Find where the given text appears and provide that cell's center as (X, Y) coordinate. 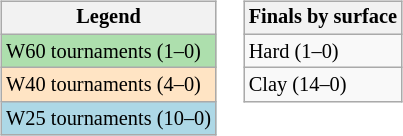
Hard (1–0) (323, 51)
W25 tournaments (10–0) (108, 119)
Clay (14–0) (323, 85)
W60 tournaments (1–0) (108, 51)
Legend (108, 18)
W40 tournaments (4–0) (108, 85)
Finals by surface (323, 18)
